Locate the cell with the specified text and output its (x, y) center coordinate. 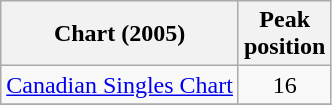
16 (284, 85)
Chart (2005) (120, 34)
Peak position (284, 34)
Canadian Singles Chart (120, 85)
